Locate the cell with the specified text and output its [x, y] center coordinate. 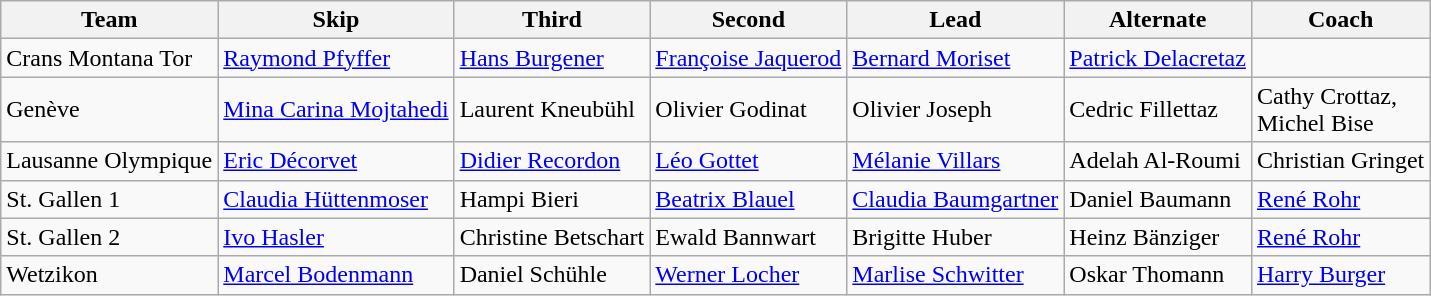
St. Gallen 2 [110, 237]
Eric Décorvet [336, 161]
Raymond Pfyffer [336, 58]
Olivier Joseph [956, 110]
Cathy Crottaz,Michel Bise [1340, 110]
Bernard Moriset [956, 58]
Daniel Baumann [1158, 199]
Wetzikon [110, 275]
Lausanne Olympique [110, 161]
Hans Burgener [552, 58]
Christian Gringet [1340, 161]
Ewald Bannwart [748, 237]
Léo Gottet [748, 161]
Hampi Bieri [552, 199]
Third [552, 20]
Brigitte Huber [956, 237]
Claudia Baumgartner [956, 199]
Françoise Jaquerod [748, 58]
St. Gallen 1 [110, 199]
Claudia Hüttenmoser [336, 199]
Oskar Thomann [1158, 275]
Laurent Kneubühl [552, 110]
Christine Betschart [552, 237]
Cedric Fillettaz [1158, 110]
Genève [110, 110]
Coach [1340, 20]
Lead [956, 20]
Ivo Hasler [336, 237]
Harry Burger [1340, 275]
Marcel Bodenmann [336, 275]
Mina Carina Mojtahedi [336, 110]
Alternate [1158, 20]
Team [110, 20]
Patrick Delacretaz [1158, 58]
Didier Recordon [552, 161]
Beatrix Blauel [748, 199]
Marlise Schwitter [956, 275]
Crans Montana Tor [110, 58]
Skip [336, 20]
Daniel Schühle [552, 275]
Olivier Godinat [748, 110]
Heinz Bänziger [1158, 237]
Second [748, 20]
Werner Locher [748, 275]
Mélanie Villars [956, 161]
Adelah Al-Roumi [1158, 161]
